Determine the (x, y) coordinate at the center of the cell enclosing the given text.  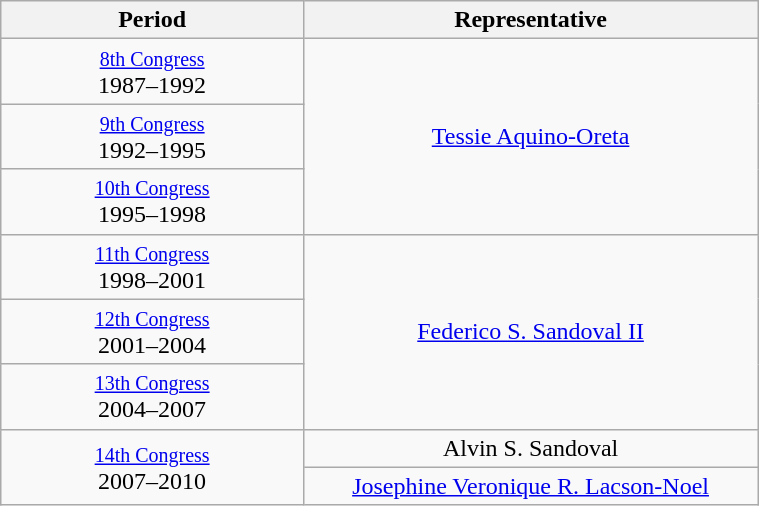
10th Congress1995–1998 (152, 202)
Josephine Veronique R. Lacson-Noel (530, 486)
Representative (530, 20)
12th Congress2001–2004 (152, 332)
Alvin S. Sandoval (530, 448)
11th Congress1998–2001 (152, 266)
13th Congress2004–2007 (152, 396)
14th Congress2007–2010 (152, 467)
Period (152, 20)
Tessie Aquino-Oreta (530, 136)
9th Congress1992–1995 (152, 136)
Federico S. Sandoval II (530, 332)
8th Congress1987–1992 (152, 72)
